Extract the [x, y] coordinate from the center of the cell holding the provided text.  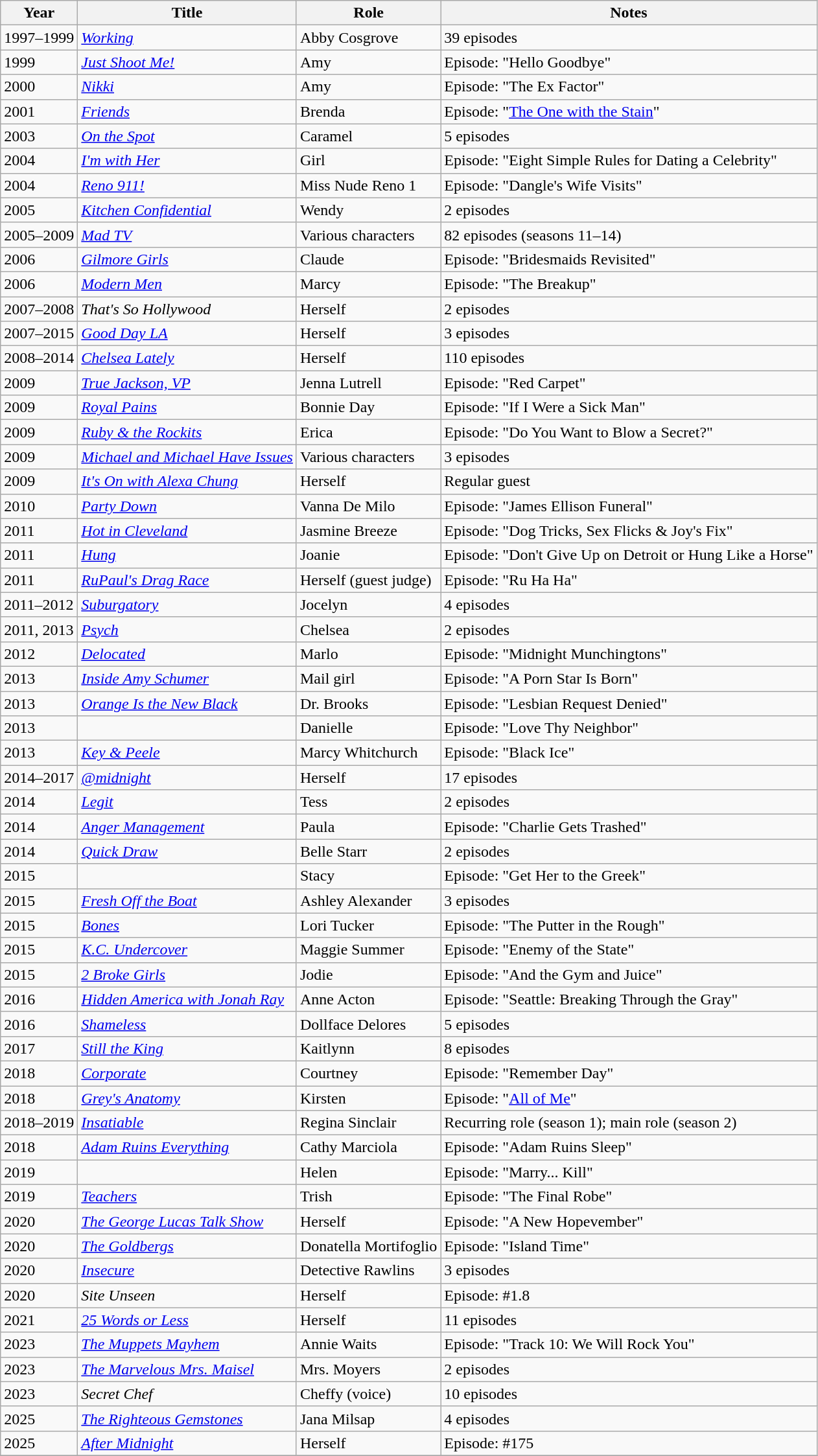
Maggie Summer [368, 950]
Good Day LA [187, 334]
The Goldbergs [187, 1246]
10 episodes [629, 1394]
Shameless [187, 1024]
Friends [187, 111]
It's On with Alexa Chung [187, 481]
Brenda [368, 111]
Vanna De Milo [368, 506]
Cathy Marciola [368, 1148]
K.C. Undercover [187, 950]
Joanie [368, 555]
Episode: "Enemy of the State" [629, 950]
Mrs. Moyers [368, 1369]
Suburgatory [187, 605]
2001 [39, 111]
2007–2008 [39, 309]
Episode: "Lesbian Request Denied" [629, 703]
2012 [39, 654]
That's So Hollywood [187, 309]
2005–2009 [39, 235]
Grey's Anatomy [187, 1098]
Anger Management [187, 827]
Episode: #1.8 [629, 1295]
39 episodes [629, 38]
Regina Sinclair [368, 1123]
Notes [629, 13]
On the Spot [187, 136]
Episode: "Hello Goodbye" [629, 62]
Royal Pains [187, 408]
1999 [39, 62]
Episode: "A New Hopevember" [629, 1221]
Episode: "Bridesmaids Revisited" [629, 259]
2003 [39, 136]
Episode: "The Breakup" [629, 284]
Chelsea Lately [187, 358]
Episode: "Red Carpet" [629, 383]
Party Down [187, 506]
2021 [39, 1320]
Bonnie Day [368, 408]
8 episodes [629, 1048]
Chelsea [368, 629]
Episode: "Dangle's Wife Visits" [629, 185]
The Muppets Mayhem [187, 1345]
Hidden America with Jonah Ray [187, 999]
Delocated [187, 654]
Year [39, 13]
Inside Amy Schumer [187, 678]
The Righteous Gemstones [187, 1418]
2011–2012 [39, 605]
Annie Waits [368, 1345]
Episode: #175 [629, 1443]
2 Broke Girls [187, 975]
Abby Cosgrove [368, 38]
2000 [39, 87]
The George Lucas Talk Show [187, 1221]
Marlo [368, 654]
Dollface Delores [368, 1024]
110 episodes [629, 358]
Episode: "Don't Give Up on Detroit or Hung Like a Horse" [629, 555]
Episode: "Black Ice" [629, 753]
Site Unseen [187, 1295]
Fresh Off the Boat [187, 901]
Regular guest [629, 481]
Episode: "Eight Simple Rules for Dating a Celebrity" [629, 161]
2018–2019 [39, 1123]
Bones [187, 925]
Tess [368, 802]
Marcy [368, 284]
Girl [368, 161]
Detective Rawlins [368, 1271]
Kaitlynn [368, 1048]
Marcy Whitchurch [368, 753]
Ashley Alexander [368, 901]
Episode: "And the Gym and Juice" [629, 975]
82 episodes (seasons 11–14) [629, 235]
Episode: "Charlie Gets Trashed" [629, 827]
Teachers [187, 1197]
Hot in Cleveland [187, 531]
Episode: "Get Her to the Greek" [629, 876]
Working [187, 38]
2014–2017 [39, 778]
Caramel [368, 136]
Mail girl [368, 678]
I'm with Her [187, 161]
Hung [187, 555]
Trish [368, 1197]
After Midnight [187, 1443]
Quick Draw [187, 851]
Kirsten [368, 1098]
Episode: "All of Me" [629, 1098]
Episode: "The One with the Stain" [629, 111]
True Jackson, VP [187, 383]
Title [187, 13]
Paula [368, 827]
Jasmine Breeze [368, 531]
Episode: "Marry... Kill" [629, 1172]
Secret Chef [187, 1394]
2010 [39, 506]
Miss Nude Reno 1 [368, 185]
Insecure [187, 1271]
Episode: "Dog Tricks, Sex Flicks & Joy's Fix" [629, 531]
Michael and Michael Have Issues [187, 457]
Corporate [187, 1073]
Mad TV [187, 235]
Wendy [368, 210]
Episode: "The Putter in the Rough" [629, 925]
Adam Ruins Everything [187, 1148]
Modern Men [187, 284]
Psych [187, 629]
Gilmore Girls [187, 259]
2017 [39, 1048]
Helen [368, 1172]
Episode: "A Porn Star Is Born" [629, 678]
Jocelyn [368, 605]
Nikki [187, 87]
Just Shoot Me! [187, 62]
Danielle [368, 728]
Kitchen Confidential [187, 210]
Episode: "The Ex Factor" [629, 87]
Lori Tucker [368, 925]
1997–1999 [39, 38]
Episode: "Ru Ha Ha" [629, 580]
Donatella Mortifoglio [368, 1246]
Courtney [368, 1073]
RuPaul's Drag Race [187, 580]
2008–2014 [39, 358]
Recurring role (season 1); main role (season 2) [629, 1123]
Episode: "Island Time" [629, 1246]
Episode: "James Ellison Funeral" [629, 506]
Anne Acton [368, 999]
Herself (guest judge) [368, 580]
25 Words or Less [187, 1320]
Episode: "Midnight Munchingtons" [629, 654]
Reno 911! [187, 185]
Key & Peele [187, 753]
Still the King [187, 1048]
Episode: "Do You Want to Blow a Secret?" [629, 432]
Episode: "Seattle: Breaking Through the Gray" [629, 999]
2007–2015 [39, 334]
Orange Is the New Black [187, 703]
Episode: "Adam Ruins Sleep" [629, 1148]
The Marvelous Mrs. Maisel [187, 1369]
Ruby & the Rockits [187, 432]
Role [368, 13]
Erica [368, 432]
Episode: "The Final Robe" [629, 1197]
Jana Milsap [368, 1418]
2005 [39, 210]
2011, 2013 [39, 629]
Stacy [368, 876]
Belle Starr [368, 851]
Jenna Lutrell [368, 383]
Insatiable [187, 1123]
Episode: "Remember Day" [629, 1073]
Jodie [368, 975]
Episode: "Track 10: We Will Rock You" [629, 1345]
Episode: "If I Were a Sick Man" [629, 408]
Legit [187, 802]
Claude [368, 259]
Dr. Brooks [368, 703]
11 episodes [629, 1320]
@midnight [187, 778]
17 episodes [629, 778]
Cheffy (voice) [368, 1394]
Episode: "Love Thy Neighbor" [629, 728]
